Extract the [x, y] coordinate from the center of the cell holding the provided text.  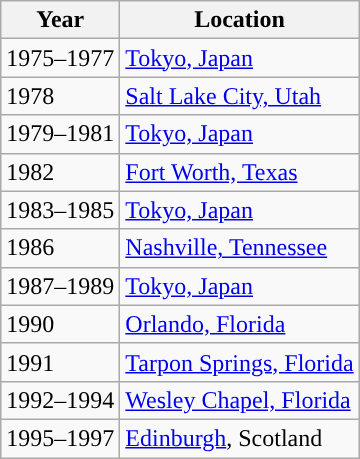
1975–1977 [60, 58]
1982 [60, 172]
Location [240, 20]
Wesley Chapel, Florida [240, 400]
Tarpon Springs, Florida [240, 362]
Orlando, Florida [240, 324]
1991 [60, 362]
Nashville, Tennessee [240, 248]
1995–1997 [60, 438]
1986 [60, 248]
Year [60, 20]
1978 [60, 96]
1979–1981 [60, 134]
Edinburgh, Scotland [240, 438]
1992–1994 [60, 400]
Fort Worth, Texas [240, 172]
1987–1989 [60, 286]
1990 [60, 324]
1983–1985 [60, 210]
Salt Lake City, Utah [240, 96]
